Capture the cell that displays the provided text and extract its (X, Y) central coordinate. 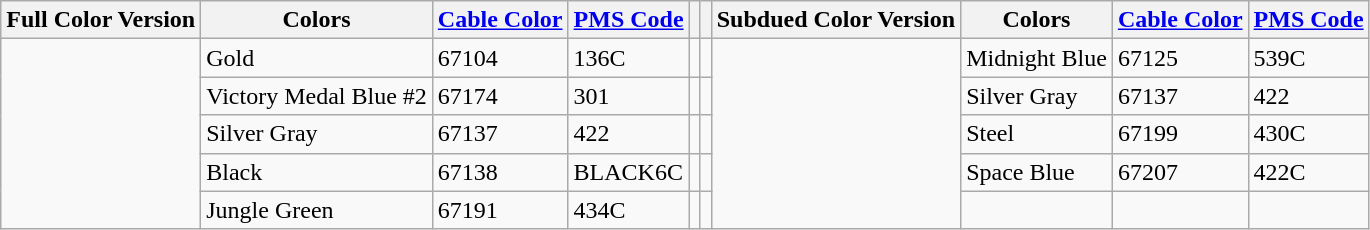
301 (628, 96)
67174 (500, 96)
Space Blue (1037, 172)
Full Color Version (101, 20)
Steel (1037, 134)
67104 (500, 58)
Victory Medal Blue #2 (317, 96)
67125 (1180, 58)
539C (1308, 58)
Midnight Blue (1037, 58)
Black (317, 172)
136C (628, 58)
67191 (500, 210)
67199 (1180, 134)
434C (628, 210)
67138 (500, 172)
Subdued Color Version (836, 20)
Jungle Green (317, 210)
430C (1308, 134)
422C (1308, 172)
BLACK6C (628, 172)
67207 (1180, 172)
Gold (317, 58)
